Scan for the cell matching the given text and deliver its (x, y) coordinate at center. 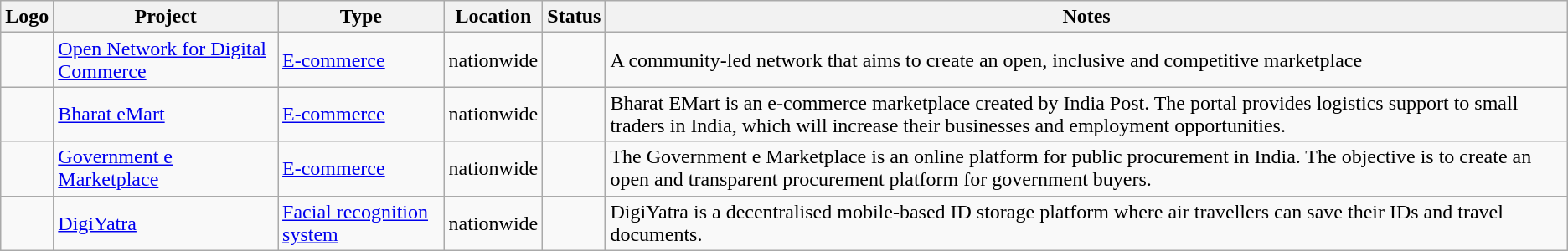
DigiYatra (166, 223)
Logo (27, 17)
Facial recognition system (362, 223)
Status (575, 17)
Notes (1086, 17)
Location (493, 17)
Open Network for Digital Commerce (166, 60)
Project (166, 17)
DigiYatra is a decentralised mobile-based ID storage platform where air travellers can save their IDs and travel documents. (1086, 223)
Bharat eMart (166, 114)
Government e Marketplace (166, 169)
A community-led network that aims to create an open, inclusive and competitive marketplace (1086, 60)
Type (362, 17)
